Return the [X, Y] coordinate for the center point of the cell that contains the specified text.  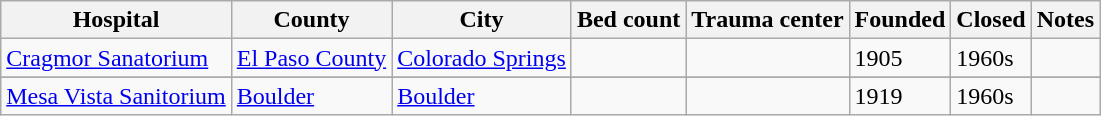
Bed count [628, 20]
Founded [900, 20]
El Paso County [311, 58]
Trauma center [768, 20]
Mesa Vista Sanitorium [116, 96]
Cragmor Sanatorium [116, 58]
Hospital [116, 20]
Closed [991, 20]
1905 [900, 58]
County [311, 20]
1919 [900, 96]
City [482, 20]
Notes [1065, 20]
Colorado Springs [482, 58]
